Scan for the cell matching the given text and deliver its (x, y) coordinate at center. 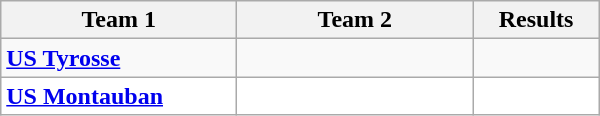
Results (536, 20)
Team 1 (119, 20)
US Tyrosse (119, 58)
Team 2 (355, 20)
US Montauban (119, 96)
